Provide the [x, y] coordinate of the cell's center where the given text is located.  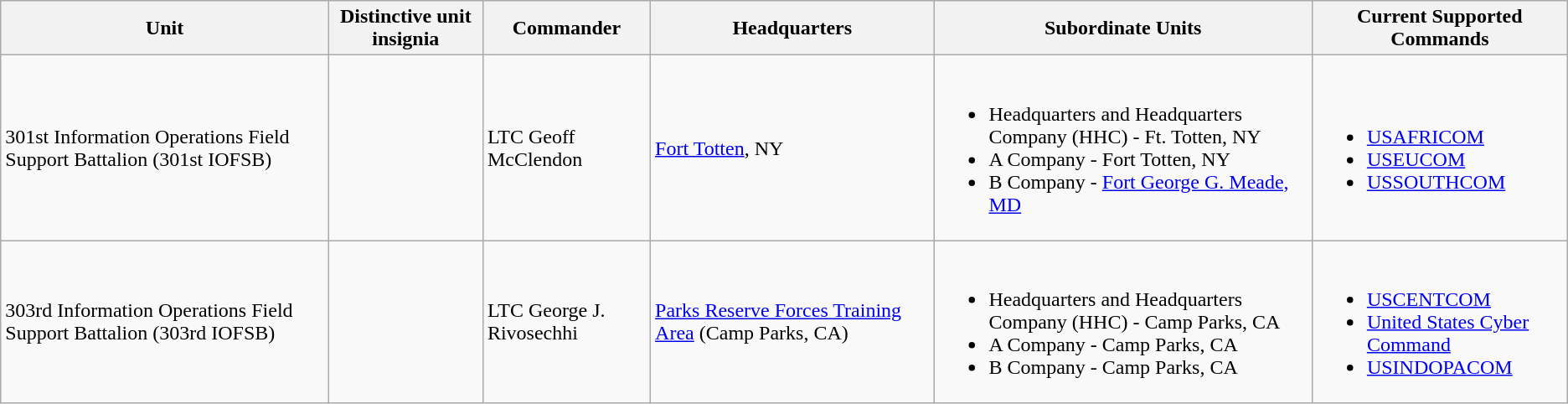
Parks Reserve Forces Training Area (Camp Parks, CA) [792, 322]
Headquarters and Headquarters Company (HHC) - Camp Parks, CAA Company - Camp Parks, CAB Company - Camp Parks, CA [1122, 322]
Distinctive unit insignia [405, 28]
Commander [566, 28]
Unit [165, 28]
303rd Information Operations Field Support Battalion (303rd IOFSB) [165, 322]
Fort Totten, NY [792, 148]
LTC Geoff McClendon [566, 148]
Current Supported Commands [1439, 28]
LTC George J. Rivosechhi [566, 322]
Headquarters and Headquarters Company (HHC) - Ft. Totten, NYA Company - Fort Totten, NYB Company - Fort George G. Meade, MD [1122, 148]
Subordinate Units [1122, 28]
301st Information Operations Field Support Battalion (301st IOFSB) [165, 148]
USCENTCOMUnited States Cyber CommandUSINDOPACOM [1439, 322]
Headquarters [792, 28]
USAFRICOMUSEUCOMUSSOUTHCOM [1439, 148]
